Return (x, y) of the center of cell containing provided text 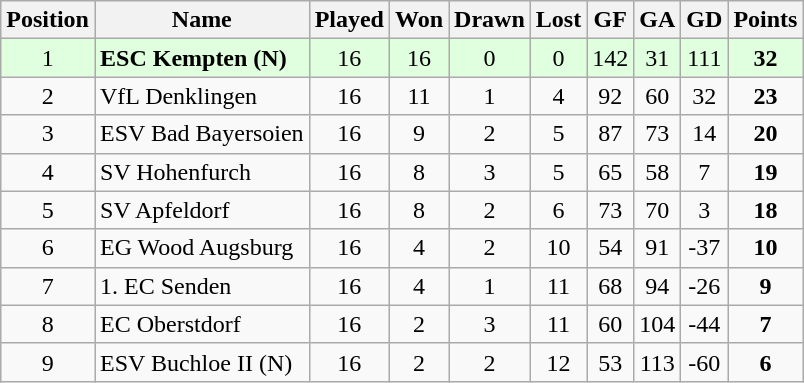
94 (658, 286)
SV Apfeldorf (202, 210)
Played (349, 20)
87 (610, 134)
31 (658, 58)
-60 (704, 362)
GF (610, 20)
142 (610, 58)
Points (766, 20)
ESV Bad Bayersoien (202, 134)
Name (202, 20)
58 (658, 172)
-37 (704, 248)
Lost (558, 20)
70 (658, 210)
Position (48, 20)
EC Oberstdorf (202, 324)
VfL Denklingen (202, 96)
92 (610, 96)
GA (658, 20)
Drawn (490, 20)
53 (610, 362)
65 (610, 172)
54 (610, 248)
SV Hohenfurch (202, 172)
68 (610, 286)
104 (658, 324)
EG Wood Augsburg (202, 248)
91 (658, 248)
1. EC Senden (202, 286)
ESV Buchloe II (N) (202, 362)
18 (766, 210)
-44 (704, 324)
ESC Kempten (N) (202, 58)
23 (766, 96)
111 (704, 58)
-26 (704, 286)
20 (766, 134)
12 (558, 362)
GD (704, 20)
14 (704, 134)
113 (658, 362)
19 (766, 172)
Won (418, 20)
